Return the [x, y] coordinate for the center point of the cell that contains the specified text.  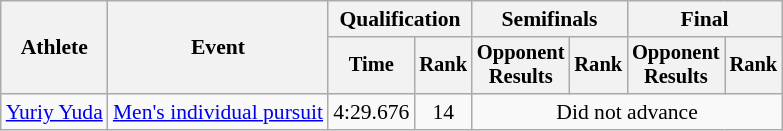
Semifinals [550, 19]
4:29.676 [371, 112]
Yuriy Yuda [54, 112]
Qualification [400, 19]
Men's individual pursuit [218, 112]
Final [704, 19]
Did not advance [627, 112]
Time [371, 66]
Event [218, 48]
Athlete [54, 48]
14 [443, 112]
